Return (x, y) of the center of cell containing provided text 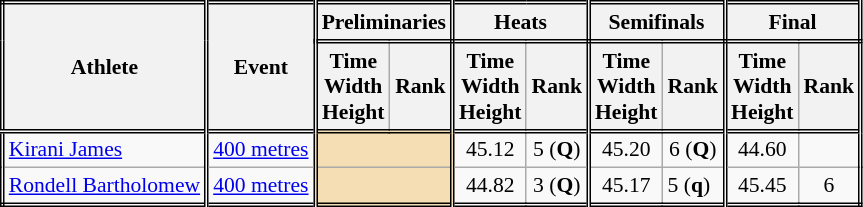
Preliminaries (384, 22)
45.12 (489, 150)
Final (793, 22)
5 (Q) (557, 150)
45.20 (626, 150)
5 (q) (694, 186)
45.45 (762, 186)
Kirani James (104, 150)
3 (Q) (557, 186)
Rondell Bartholomew (104, 186)
Heats (520, 22)
Semifinals (657, 22)
Athlete (104, 67)
44.82 (489, 186)
Event (261, 67)
45.17 (626, 186)
44.60 (762, 150)
6 (830, 186)
6 (Q) (694, 150)
